Identify which cell holds the provided text, then report its (X, Y) central coordinate. 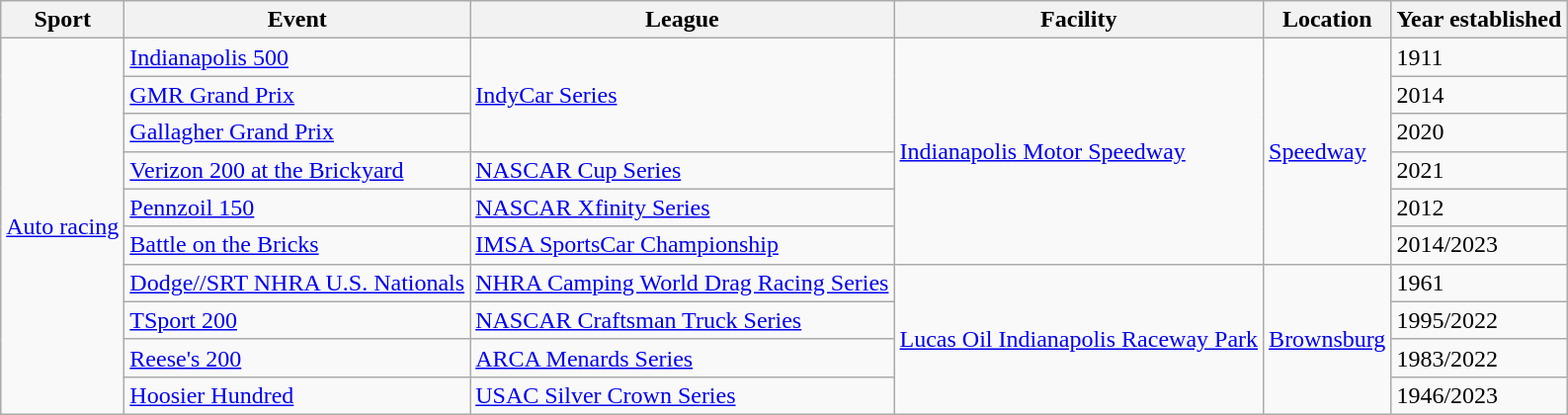
Battle on the Bricks (297, 245)
Sport (63, 20)
Indianapolis 500 (297, 57)
NASCAR Xfinity Series (682, 207)
NASCAR Craftsman Truck Series (682, 320)
Auto racing (63, 227)
Dodge//SRT NHRA U.S. Nationals (297, 283)
Indianapolis Motor Speedway (1079, 151)
ARCA Menards Series (682, 358)
NASCAR Cup Series (682, 170)
USAC Silver Crown Series (682, 395)
1995/2022 (1479, 320)
1946/2023 (1479, 395)
Verizon 200 at the Brickyard (297, 170)
Event (297, 20)
TSport 200 (297, 320)
Pennzoil 150 (297, 207)
Lucas Oil Indianapolis Raceway Park (1079, 339)
1983/2022 (1479, 358)
2021 (1479, 170)
Gallagher Grand Prix (297, 132)
Year established (1479, 20)
NHRA Camping World Drag Racing Series (682, 283)
2020 (1479, 132)
IndyCar Series (682, 95)
1911 (1479, 57)
Brownsburg (1328, 339)
GMR Grand Prix (297, 95)
Hoosier Hundred (297, 395)
2012 (1479, 207)
IMSA SportsCar Championship (682, 245)
Reese's 200 (297, 358)
Location (1328, 20)
2014/2023 (1479, 245)
Facility (1079, 20)
League (682, 20)
2014 (1479, 95)
1961 (1479, 283)
Speedway (1328, 151)
